Extract the (X, Y) coordinate from the center of the cell holding the provided text.  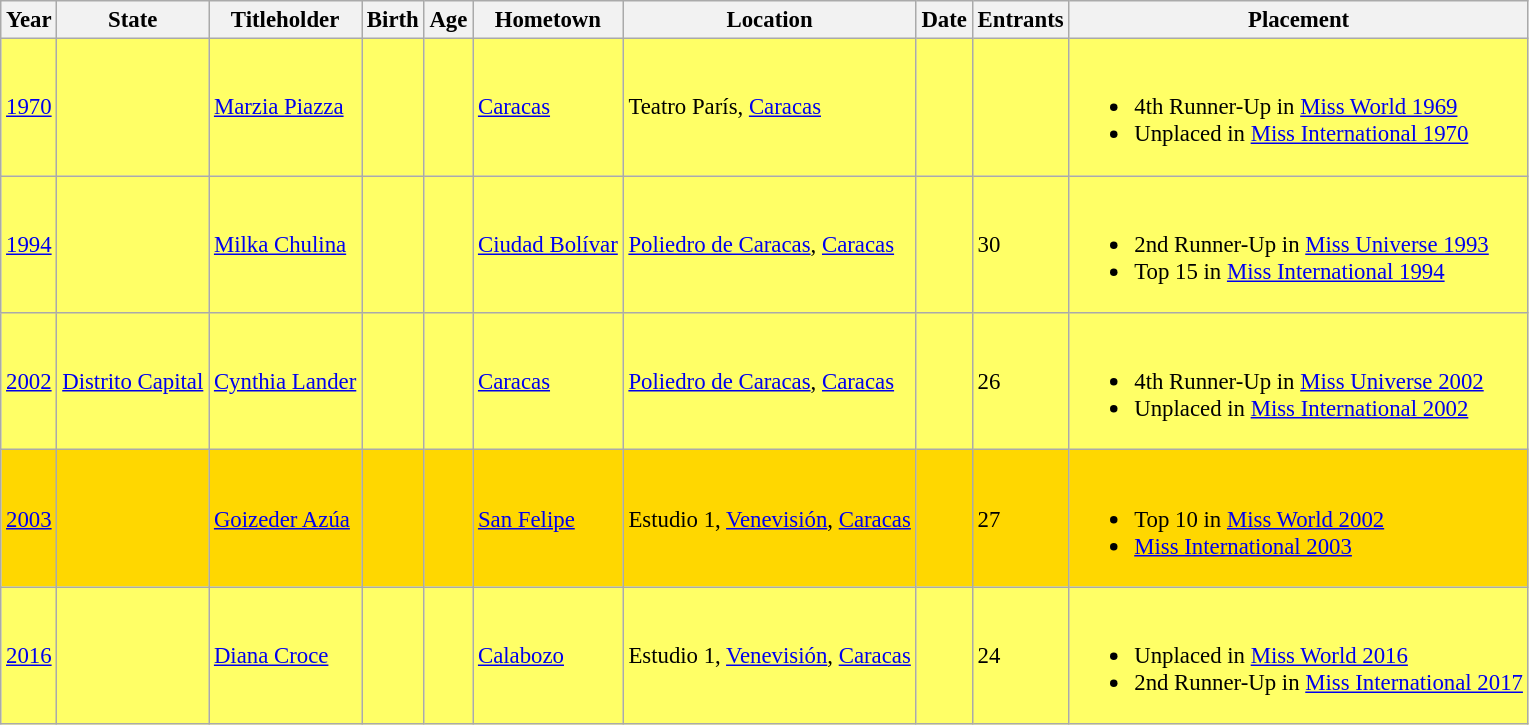
Distrito Capital (133, 382)
26 (1020, 382)
Unplaced in Miss World 20162nd Runner-Up in Miss International 2017 (1298, 656)
Cynthia Lander (286, 382)
Calabozo (548, 656)
Diana Croce (286, 656)
Location (770, 20)
Placement (1298, 20)
State (133, 20)
San Felipe (548, 518)
1970 (29, 108)
24 (1020, 656)
Top 10 in Miss World 2002Miss International 2003 (1298, 518)
1994 (29, 244)
Titleholder (286, 20)
Date (944, 20)
Teatro París, Caracas (770, 108)
2016 (29, 656)
Goizeder Azúa (286, 518)
Year (29, 20)
2003 (29, 518)
Age (448, 20)
Birth (394, 20)
4th Runner-Up in Miss Universe 2002Unplaced in Miss International 2002 (1298, 382)
Hometown (548, 20)
27 (1020, 518)
2nd Runner-Up in Miss Universe 1993Top 15 in Miss International 1994 (1298, 244)
Entrants (1020, 20)
4th Runner-Up in Miss World 1969Unplaced in Miss International 1970 (1298, 108)
Milka Chulina (286, 244)
2002 (29, 382)
30 (1020, 244)
Ciudad Bolívar (548, 244)
Marzia Piazza (286, 108)
